Scan for the cell matching the given text and deliver its [x, y] coordinate at center. 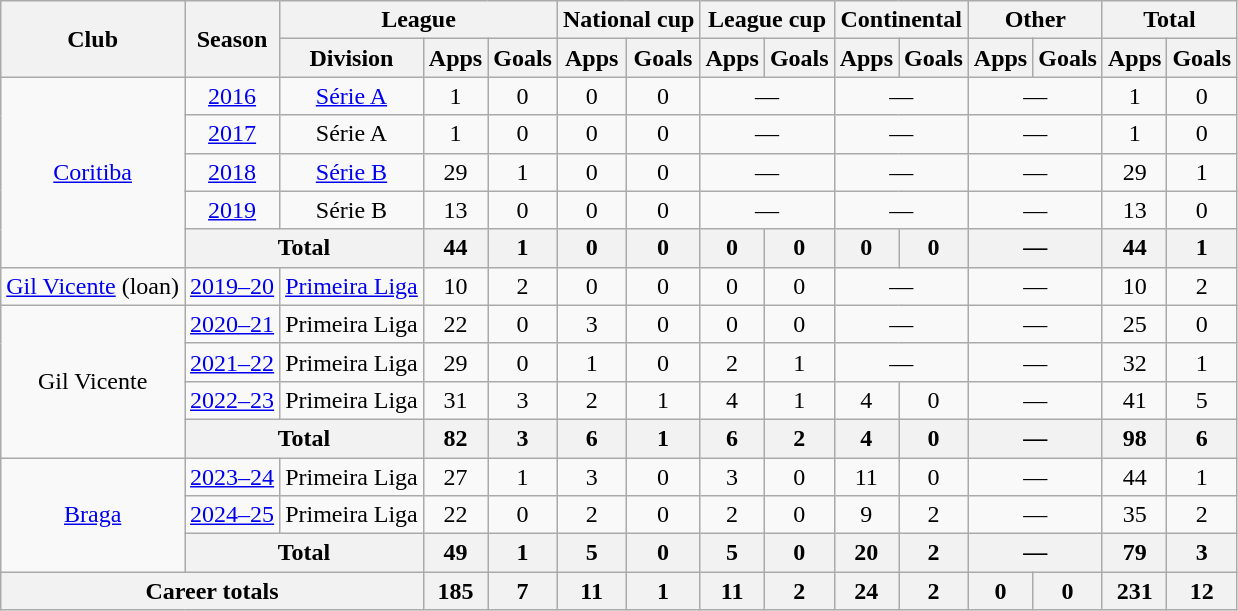
2017 [232, 134]
League [419, 20]
Career totals [212, 591]
Continental [901, 20]
82 [455, 438]
2019–20 [232, 286]
2016 [232, 96]
Gil Vicente [93, 381]
185 [455, 591]
32 [1134, 362]
98 [1134, 438]
Season [232, 39]
41 [1134, 400]
25 [1134, 324]
79 [1134, 553]
2019 [232, 210]
2020–21 [232, 324]
7 [523, 591]
Braga [93, 515]
2018 [232, 172]
Coritiba [93, 172]
20 [866, 553]
35 [1134, 515]
Gil Vicente (loan) [93, 286]
9 [866, 515]
231 [1134, 591]
League cup [767, 20]
Division [352, 58]
31 [455, 400]
24 [866, 591]
2022–23 [232, 400]
Club [93, 39]
National cup [628, 20]
2023–24 [232, 477]
Other [1035, 20]
49 [455, 553]
2021–22 [232, 362]
27 [455, 477]
2024–25 [232, 515]
12 [1202, 591]
